Pinpoint the cell where the given text exists, returning its (X, Y) midpoint coordinate. 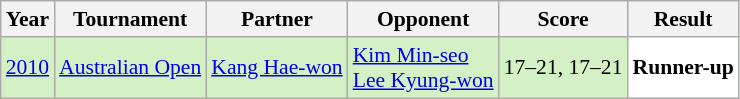
Kang Hae-won (276, 68)
Score (564, 19)
Tournament (130, 19)
Year (28, 19)
Opponent (424, 19)
Runner-up (684, 68)
17–21, 17–21 (564, 68)
Australian Open (130, 68)
Kim Min-seo Lee Kyung-won (424, 68)
2010 (28, 68)
Partner (276, 19)
Result (684, 19)
